Locate the cell with the specified text and output its [X, Y] center coordinate. 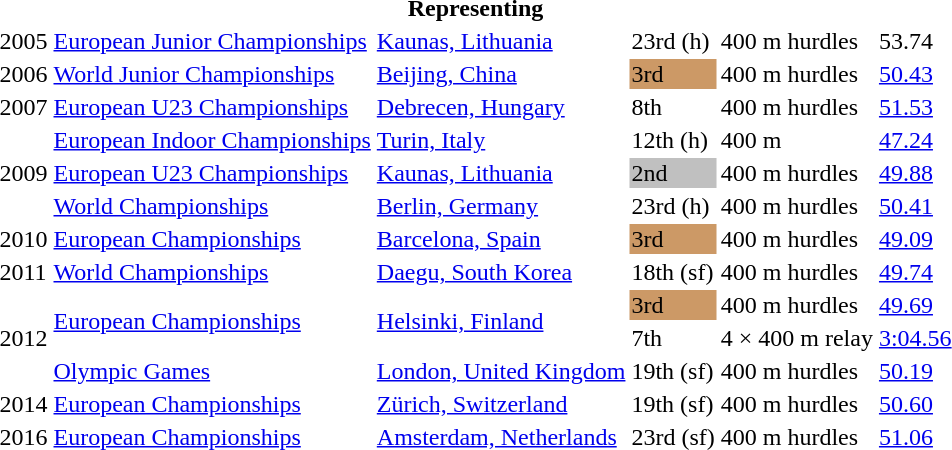
Berlin, Germany [501, 206]
7th [673, 338]
London, United Kingdom [501, 371]
400 m [796, 140]
Zürich, Switzerland [501, 404]
Olympic Games [212, 371]
Beijing, China [501, 74]
Daegu, South Korea [501, 272]
Helsinki, Finland [501, 322]
Debrecen, Hungary [501, 107]
European Junior Championships [212, 41]
18th (sf) [673, 272]
Turin, Italy [501, 140]
12th (h) [673, 140]
8th [673, 107]
2nd [673, 173]
World Junior Championships [212, 74]
4 × 400 m relay [796, 338]
Barcelona, Spain [501, 239]
European Indoor Championships [212, 140]
